Determine the (x, y) coordinate at the center of the cell enclosing the given text.  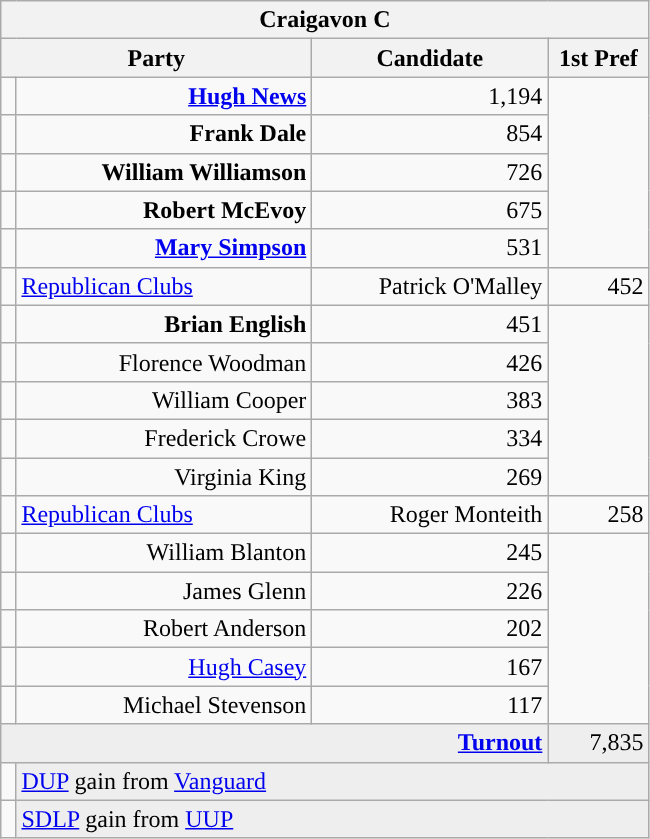
Patrick O'Malley (430, 286)
452 (598, 286)
726 (430, 172)
854 (430, 134)
1st Pref (598, 58)
117 (430, 705)
Roger Monteith (430, 515)
Craigavon C (325, 20)
Robert Anderson (164, 629)
DUP gain from Vanguard (332, 781)
Party (156, 58)
383 (430, 400)
Frederick Crowe (164, 438)
William Blanton (164, 553)
675 (430, 210)
167 (430, 667)
William Cooper (164, 400)
James Glenn (164, 591)
Hugh News (164, 96)
1,194 (430, 96)
Virginia King (164, 477)
245 (430, 553)
226 (430, 591)
7,835 (598, 743)
Turnout (274, 743)
Robert McEvoy (164, 210)
451 (430, 324)
William Williamson (164, 172)
202 (430, 629)
Mary Simpson (164, 248)
Candidate (430, 58)
Frank Dale (164, 134)
Hugh Casey (164, 667)
334 (430, 438)
Brian English (164, 324)
269 (430, 477)
531 (430, 248)
Florence Woodman (164, 362)
258 (598, 515)
Michael Stevenson (164, 705)
SDLP gain from UUP (332, 819)
426 (430, 362)
